From the cell containing the given text, extract its center point as (x, y) coordinate. 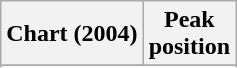
Peakposition (189, 34)
Chart (2004) (72, 34)
